Return [x, y] of the center of cell containing provided text 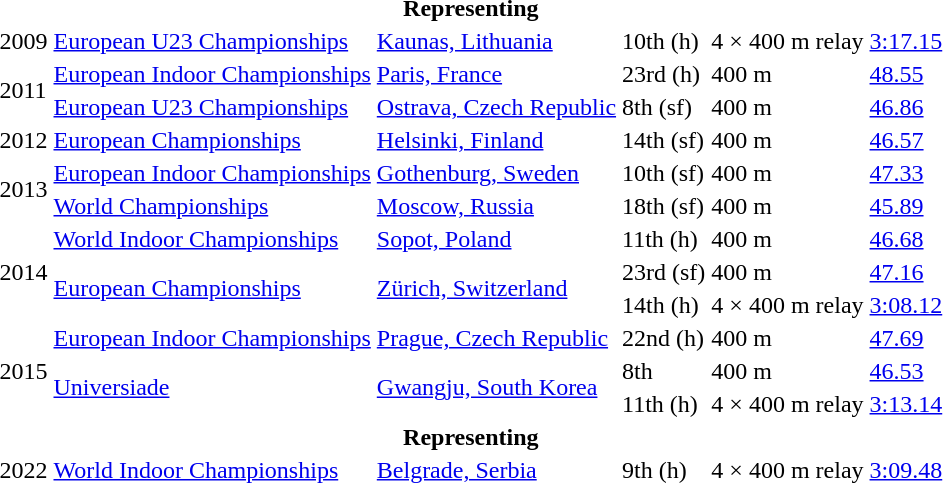
23rd (h) [664, 74]
Zürich, Switzerland [496, 288]
10th (sf) [664, 173]
Moscow, Russia [496, 206]
Paris, France [496, 74]
22nd (h) [664, 338]
Ostrava, Czech Republic [496, 107]
Gothenburg, Sweden [496, 173]
23rd (sf) [664, 272]
Helsinki, Finland [496, 140]
Universiade [212, 388]
World Indoor Championships [212, 239]
14th (sf) [664, 140]
World Championships [212, 206]
8th [664, 371]
10th (h) [664, 41]
Sopot, Poland [496, 239]
8th (sf) [664, 107]
14th (h) [664, 305]
Gwangju, South Korea [496, 388]
Prague, Czech Republic [496, 338]
18th (sf) [664, 206]
Kaunas, Lithuania [496, 41]
